Output the [x, y] coordinate of the center of the cell containing the given text.  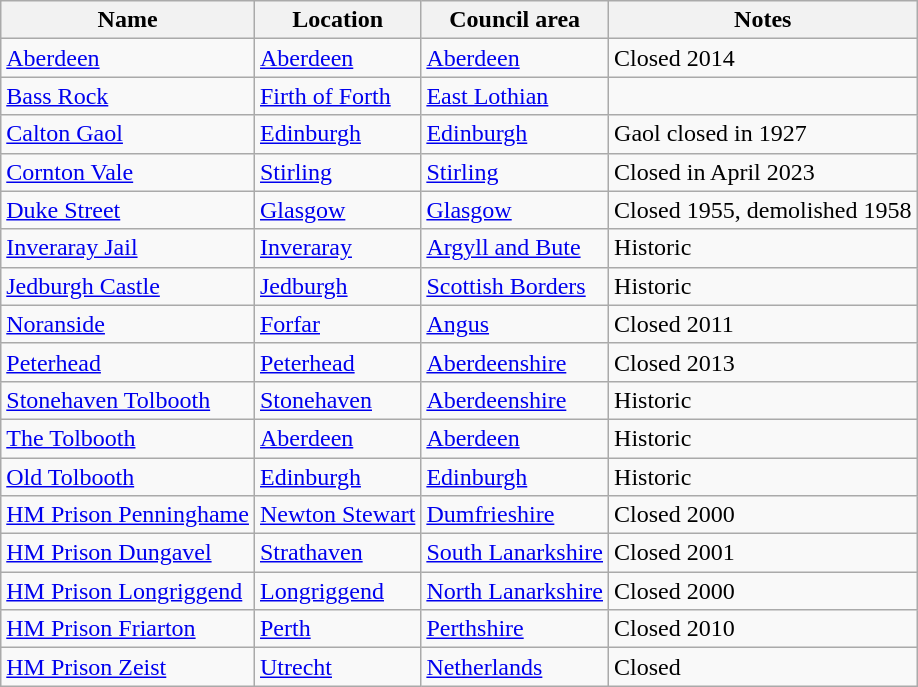
Jedburgh Castle [128, 286]
Name [128, 20]
Old Tolbooth [128, 477]
Closed 2013 [763, 362]
Closed 2014 [763, 58]
North Lanarkshire [515, 591]
Jedburgh [337, 286]
Inveraray [337, 248]
Newton Stewart [337, 515]
Duke Street [128, 210]
Noranside [128, 324]
The Tolbooth [128, 438]
Closed 2001 [763, 553]
Perthshire [515, 629]
Location [337, 20]
Stonehaven Tolbooth [128, 400]
Argyll and Bute [515, 248]
Firth of Forth [337, 96]
Strathaven [337, 553]
Closed 2011 [763, 324]
Perth [337, 629]
Stonehaven [337, 400]
Inveraray Jail [128, 248]
Angus [515, 324]
HM Prison Zeist [128, 667]
Longriggend [337, 591]
HM Prison Longriggend [128, 591]
Closed 2010 [763, 629]
Scottish Borders [515, 286]
Forfar [337, 324]
East Lothian [515, 96]
Bass Rock [128, 96]
Cornton Vale [128, 172]
Closed 1955, demolished 1958 [763, 210]
Calton Gaol [128, 134]
Dumfrieshire [515, 515]
Notes [763, 20]
HM Prison Friarton [128, 629]
Closed in April 2023 [763, 172]
Closed [763, 667]
Netherlands [515, 667]
HM Prison Penninghame [128, 515]
Gaol closed in 1927 [763, 134]
Council area [515, 20]
HM Prison Dungavel [128, 553]
Utrecht [337, 667]
South Lanarkshire [515, 553]
